Search for the cell housing the specified text and yield its (x, y) center coordinate. 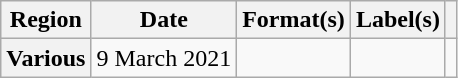
Format(s) (294, 20)
Region (46, 20)
9 March 2021 (164, 58)
Date (164, 20)
Label(s) (398, 20)
Various (46, 58)
